Output the (X, Y) coordinate of the center of the cell containing the given text.  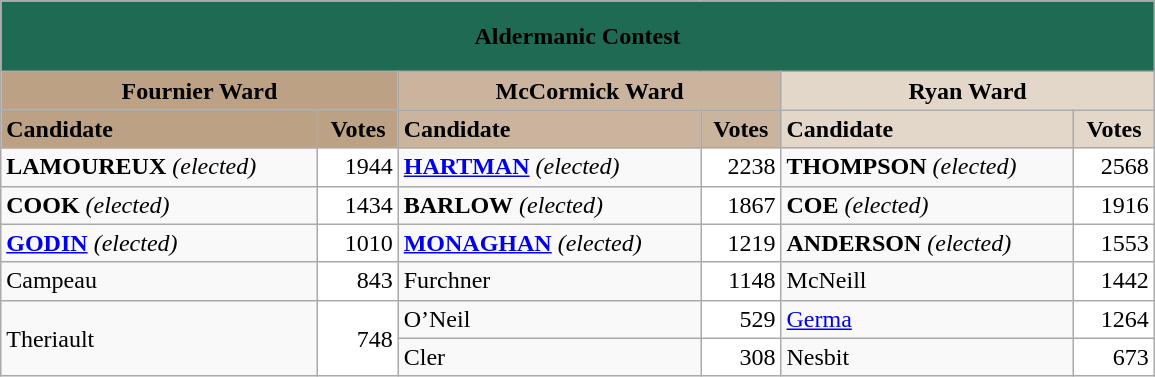
1264 (1114, 319)
2238 (741, 167)
LAMOUREUX (elected) (160, 167)
748 (358, 338)
COE (elected) (928, 205)
2568 (1114, 167)
1442 (1114, 281)
O’Neil (549, 319)
THOMPSON (elected) (928, 167)
Furchner (549, 281)
1434 (358, 205)
673 (1114, 357)
ANDERSON (elected) (928, 243)
308 (741, 357)
843 (358, 281)
Theriault (160, 338)
1553 (1114, 243)
Ryan Ward (968, 91)
Campeau (160, 281)
1916 (1114, 205)
McNeill (928, 281)
COOK (elected) (160, 205)
1010 (358, 243)
Fournier Ward (200, 91)
1944 (358, 167)
GODIN (elected) (160, 243)
1867 (741, 205)
HARTMAN (elected) (549, 167)
Aldermanic Contest (578, 36)
Nesbit (928, 357)
MONAGHAN (elected) (549, 243)
529 (741, 319)
BARLOW (elected) (549, 205)
Cler (549, 357)
Germa (928, 319)
1148 (741, 281)
1219 (741, 243)
McCormick Ward (590, 91)
